Output the [X, Y] coordinate of the center of the cell containing the given text.  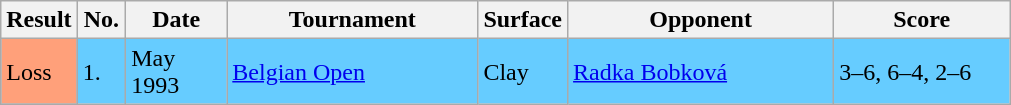
May 1993 [176, 72]
Opponent [701, 20]
3–6, 6–4, 2–6 [922, 72]
Result [39, 20]
Clay [523, 72]
1. [102, 72]
Belgian Open [352, 72]
Tournament [352, 20]
Surface [523, 20]
No. [102, 20]
Loss [39, 72]
Radka Bobková [701, 72]
Date [176, 20]
Score [922, 20]
